From the cell containing the given text, extract its center point as [X, Y] coordinate. 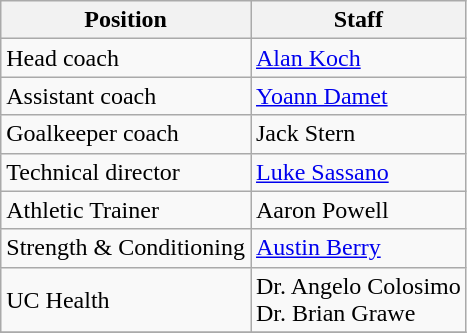
Goalkeeper coach [126, 134]
Technical director [126, 172]
Athletic Trainer [126, 210]
Luke Sassano [358, 172]
Dr. Angelo Colosimo Dr. Brian Grawe [358, 300]
Austin Berry [358, 248]
Assistant coach [126, 96]
Position [126, 20]
Staff [358, 20]
Alan Koch [358, 58]
Head coach [126, 58]
Yoann Damet [358, 96]
Strength & Conditioning [126, 248]
Aaron Powell [358, 210]
UC Health [126, 300]
Jack Stern [358, 134]
